Pinpoint the cell where the given text exists, returning its [X, Y] midpoint coordinate. 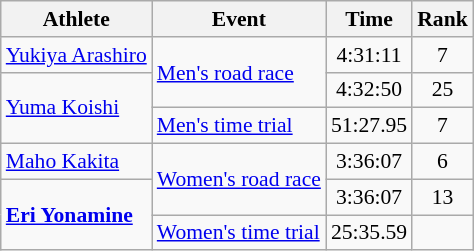
Yukiya Arashiro [76, 55]
Eri Yonamine [76, 214]
Yuma Koishi [76, 108]
25:35.59 [369, 233]
25 [442, 90]
Rank [442, 19]
Men's road race [239, 72]
13 [442, 197]
Time [369, 19]
51:27.95 [369, 126]
Women's time trial [239, 233]
Women's road race [239, 180]
Athlete [76, 19]
Men's time trial [239, 126]
Event [239, 19]
Maho Kakita [76, 162]
6 [442, 162]
4:31:11 [369, 55]
4:32:50 [369, 90]
